Locate the cell with the specified text and output its (X, Y) center coordinate. 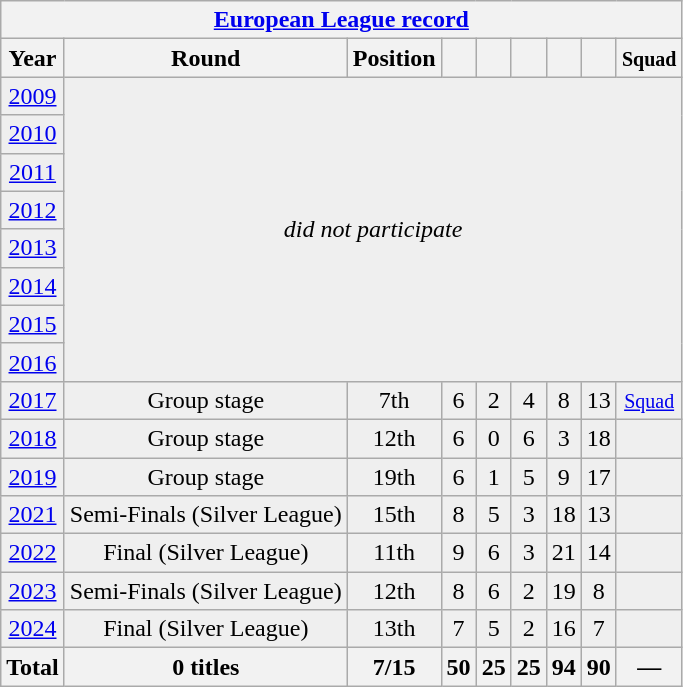
2017 (33, 400)
European League record (342, 20)
19 (564, 591)
did not participate (373, 229)
2019 (33, 477)
4 (528, 400)
1 (494, 477)
2012 (33, 210)
15th (394, 515)
2016 (33, 362)
2018 (33, 438)
2013 (33, 248)
2021 (33, 515)
Year (33, 58)
Position (394, 58)
7/15 (394, 667)
2009 (33, 96)
19th (394, 477)
2022 (33, 553)
17 (598, 477)
50 (458, 667)
13th (394, 629)
— (649, 667)
2024 (33, 629)
2014 (33, 286)
2011 (33, 172)
7th (394, 400)
11th (394, 553)
0 titles (206, 667)
Total (33, 667)
21 (564, 553)
2010 (33, 134)
2015 (33, 324)
Round (206, 58)
14 (598, 553)
94 (564, 667)
2023 (33, 591)
16 (564, 629)
0 (494, 438)
90 (598, 667)
